Detect which cell encompasses the target text, then output its [X, Y] center coordinate. 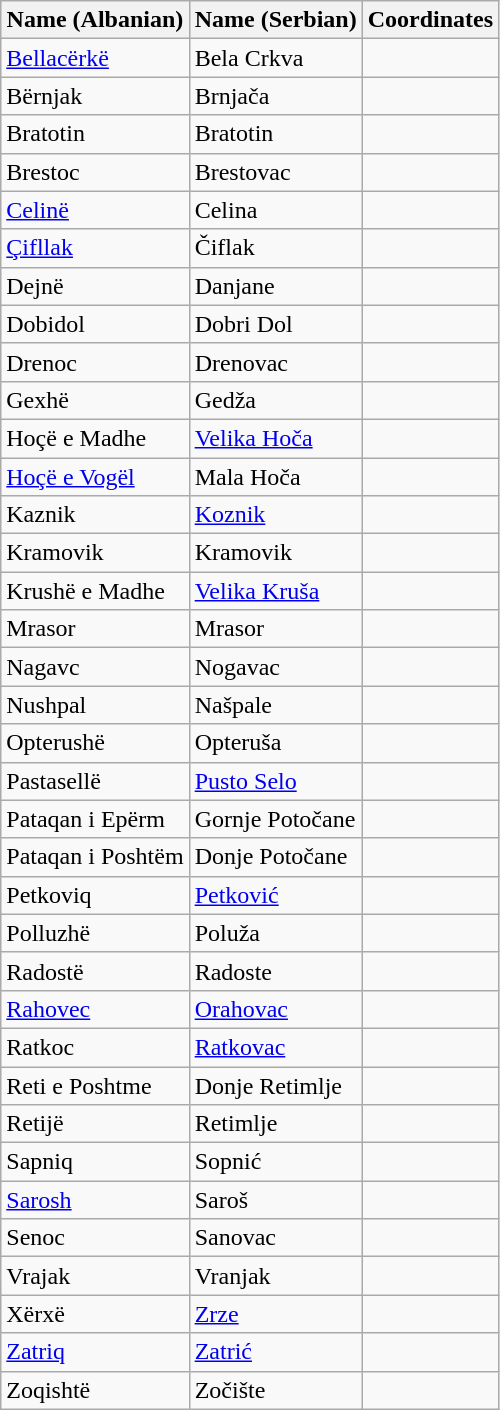
Zočište [276, 1390]
Zrze [276, 1314]
Poluža [276, 933]
Radostë [95, 971]
Mala Hoča [276, 477]
Radoste [276, 971]
Retijë [95, 1124]
Bela Crkva [276, 58]
Brestoc [95, 172]
Dejnë [95, 286]
Hoçë e Madhe [95, 438]
Coordinates [430, 20]
Retimlje [276, 1124]
Našpale [276, 705]
Donje Retimlje [276, 1085]
Name (Albanian) [95, 20]
Ratkoc [95, 1047]
Nushpal [95, 705]
Reti e Poshtme [95, 1085]
Vrajak [95, 1276]
Bellacërkë [95, 58]
Zatrić [276, 1352]
Hoçë e Vogël [95, 477]
Sopnić [276, 1162]
Rahovec [95, 1009]
Pataqan i Epërm [95, 819]
Koznik [276, 515]
Petkoviq [95, 895]
Polluzhë [95, 933]
Sapniq [95, 1162]
Sarosh [95, 1200]
Ratkovac [276, 1047]
Čiflak [276, 248]
Bërnjak [95, 96]
Name (Serbian) [276, 20]
Krushë e Madhe [95, 591]
Gedža [276, 400]
Pataqan i Poshtëm [95, 857]
Brestovac [276, 172]
Dobidol [95, 324]
Nogavac [276, 667]
Drenovac [276, 362]
Danjane [276, 286]
Sanovac [276, 1238]
Gornje Potočane [276, 819]
Celina [276, 210]
Orahovac [276, 1009]
Opterushë [95, 743]
Çifllak [95, 248]
Velika Kruša [276, 591]
Kaznik [95, 515]
Xërxë [95, 1314]
Brnjača [276, 96]
Senoc [95, 1238]
Opteruša [276, 743]
Pusto Selo [276, 781]
Drenoc [95, 362]
Velika Hoča [276, 438]
Zoqishtë [95, 1390]
Donje Potočane [276, 857]
Gexhë [95, 400]
Vranjak [276, 1276]
Celinë [95, 210]
Saroš [276, 1200]
Nagavc [95, 667]
Pastasellë [95, 781]
Petković [276, 895]
Zatriq [95, 1352]
Dobri Dol [276, 324]
